Search for the cell housing the specified text and yield its (x, y) center coordinate. 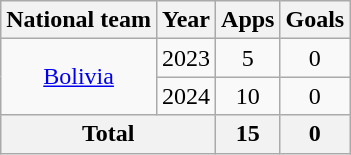
2023 (186, 58)
5 (248, 58)
10 (248, 96)
National team (79, 20)
15 (248, 134)
Year (186, 20)
Total (108, 134)
2024 (186, 96)
Apps (248, 20)
Goals (315, 20)
Bolivia (79, 77)
